Return the [x, y] coordinate for the center point of the cell that contains the specified text.  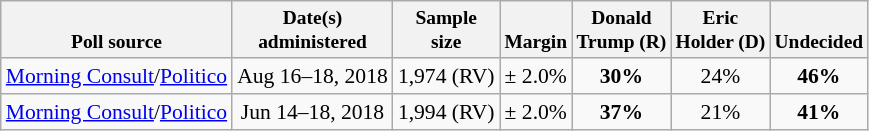
Date(s)administered [312, 30]
Aug 16–18, 2018 [312, 76]
Margin [536, 30]
Jun 14–18, 2018 [312, 112]
Samplesize [446, 30]
EricHolder (D) [720, 30]
1,974 (RV) [446, 76]
46% [819, 76]
41% [819, 112]
37% [622, 112]
21% [720, 112]
1,994 (RV) [446, 112]
DonaldTrump (R) [622, 30]
Poll source [116, 30]
30% [622, 76]
24% [720, 76]
Undecided [819, 30]
